For the text-containing cell, return its midpoint in (X, Y) coordinate format. 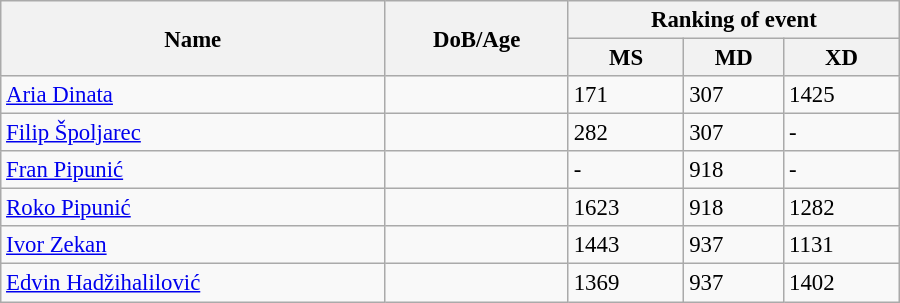
1369 (626, 283)
Name (193, 38)
Roko Pipunić (193, 208)
Ivor Zekan (193, 245)
MD (734, 58)
171 (626, 95)
1131 (842, 245)
MS (626, 58)
Ranking of event (734, 20)
282 (626, 133)
1425 (842, 95)
1282 (842, 208)
1402 (842, 283)
Filip Špoljarec (193, 133)
1443 (626, 245)
Edvin Hadžihalilović (193, 283)
Fran Pipunić (193, 170)
1623 (626, 208)
XD (842, 58)
DoB/Age (477, 38)
Aria Dinata (193, 95)
